From the cell containing the given text, extract its center point as [X, Y] coordinate. 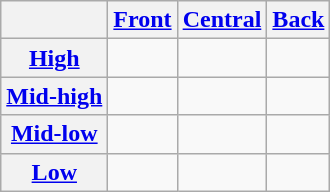
Front [142, 20]
High [54, 58]
Back [298, 20]
Central [222, 20]
Low [54, 172]
Mid-high [54, 96]
Mid-low [54, 134]
